Scan for the cell matching the given text and deliver its [X, Y] coordinate at center. 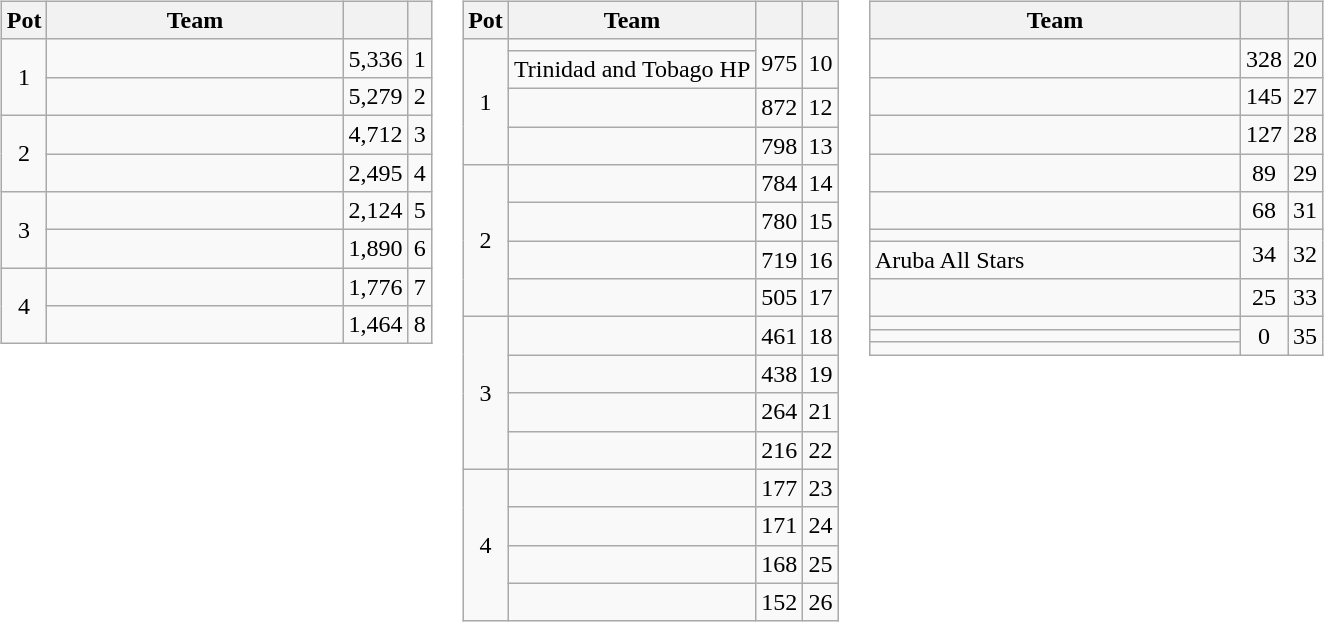
438 [780, 374]
1,464 [376, 325]
2,124 [376, 211]
5,336 [376, 58]
89 [1264, 173]
10 [820, 64]
17 [820, 298]
19 [820, 374]
2,495 [376, 173]
Trinidad and Tobago HP [632, 69]
28 [1306, 134]
171 [780, 526]
264 [780, 412]
21 [820, 412]
13 [820, 145]
0 [1264, 336]
975 [780, 64]
5,279 [376, 96]
461 [780, 336]
719 [780, 260]
68 [1264, 211]
34 [1264, 254]
127 [1264, 134]
22 [820, 450]
31 [1306, 211]
Aruba All Stars [1054, 260]
216 [780, 450]
177 [780, 488]
1,776 [376, 287]
798 [780, 145]
784 [780, 184]
168 [780, 564]
145 [1264, 96]
872 [780, 107]
4,712 [376, 134]
7 [420, 287]
18 [820, 336]
6 [420, 249]
14 [820, 184]
152 [780, 602]
15 [820, 222]
5 [420, 211]
328 [1264, 58]
20 [1306, 58]
24 [820, 526]
35 [1306, 336]
8 [420, 325]
33 [1306, 298]
1,890 [376, 249]
12 [820, 107]
32 [1306, 254]
780 [780, 222]
23 [820, 488]
16 [820, 260]
26 [820, 602]
29 [1306, 173]
27 [1306, 96]
505 [780, 298]
